Return (X, Y) of the center of cell containing provided text 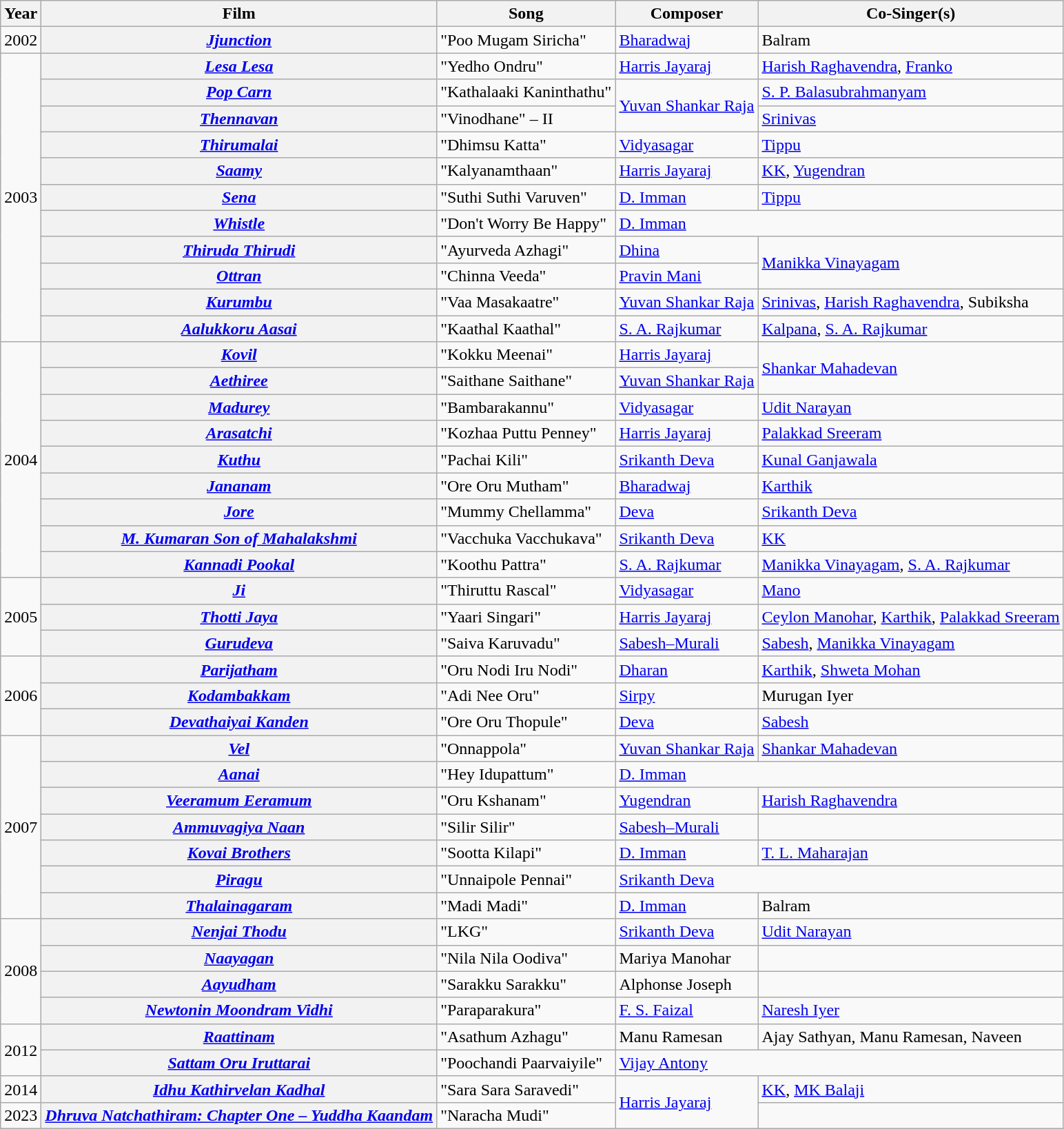
Manu Ramesan (686, 1037)
Kurumbu (239, 302)
"Hey Idupattum" (526, 775)
"Vaa Masakaatre" (526, 302)
S. P. Balasubrahmanyam (911, 92)
Kalpana, S. A. Rajkumar (911, 329)
"Yedho Ondru" (526, 66)
"Ore Oru Thopule" (526, 722)
"Asathum Azhagu" (526, 1037)
"LKG" (526, 932)
Kannadi Pookal (239, 564)
"Onnappola" (526, 748)
"Kozhaa Puttu Penney" (526, 434)
"Kaathal Kaathal" (526, 329)
"Naracha Mudi" (526, 1115)
Aanai (239, 775)
Harish Raghavendra (911, 801)
"Vacchuka Vacchukava" (526, 538)
Aalukkoru Aasai (239, 329)
Parijatham (239, 669)
Veeramum Eeramum (239, 801)
"Madi Madi" (526, 906)
"Oru Kshanam" (526, 801)
Mano (911, 591)
Ajay Sathyan, Manu Ramesan, Naveen (911, 1037)
Harish Raghavendra, Franko (911, 66)
Idhu Kathirvelan Kadhal (239, 1089)
Composer (686, 14)
Sirpy (686, 695)
2007 (21, 826)
Gurudeva (239, 643)
Kuthu (239, 460)
"Ore Oru Mutham" (526, 486)
Thiruda Thirudi (239, 250)
Thennavan (239, 119)
2008 (21, 971)
Saamy (239, 171)
"Chinna Veeda" (526, 276)
Alphonse Joseph (686, 984)
Srinivas (911, 119)
"Paraparakura" (526, 1010)
"Koothu Pattra" (526, 564)
Jananam (239, 486)
Aethiree (239, 381)
"Bambarakannu" (526, 407)
"Vinodhane" – II (526, 119)
Piragu (239, 879)
Arasatchi (239, 434)
"Ayurveda Azhagi" (526, 250)
Murugan Iyer (911, 695)
2004 (21, 460)
"Suthi Suthi Varuven" (526, 197)
Ottran (239, 276)
KK, MK Balaji (911, 1089)
"Thiruttu Rascal" (526, 591)
Ji (239, 591)
F. S. Faizal (686, 1010)
Karthik, Shweta Mohan (911, 669)
Year (21, 14)
Naayagan (239, 958)
KK, Yugendran (911, 171)
"Sara Sara Saravedi" (526, 1089)
2002 (21, 40)
"Adi Nee Oru" (526, 695)
2014 (21, 1089)
"Unnaipole Pennai" (526, 879)
Kodambakkam (239, 695)
Sabesh, Manikka Vinayagam (911, 643)
"Nila Nila Oodiva" (526, 958)
2012 (21, 1050)
Devathaiyai Kanden (239, 722)
M. Kumaran Son of Mahalakshmi (239, 538)
2023 (21, 1115)
Ammuvagiya Naan (239, 827)
Thalainagaram (239, 906)
Yugendran (686, 801)
Madurey (239, 407)
Sena (239, 197)
"Kalyanamthaan" (526, 171)
Kovai Brothers (239, 853)
Aayudham (239, 984)
Vijay Antony (839, 1063)
Raattinam (239, 1037)
Kunal Ganjawala (911, 460)
Dhina (686, 250)
Lesa Lesa (239, 66)
Sattam Oru Iruttarai (239, 1063)
Naresh Iyer (911, 1010)
Mariya Manohar (686, 958)
Whistle (239, 223)
"Poo Mugam Siricha" (526, 40)
"Dhimsu Katta" (526, 145)
"Sootta Kilapi" (526, 853)
Palakkad Sreeram (911, 434)
Nenjai Thodu (239, 932)
"Kokku Meenai" (526, 355)
Dhruva Natchathiram: Chapter One – Yuddha Kaandam (239, 1115)
Jore (239, 512)
"Kathalaaki Kaninthathu" (526, 92)
"Sarakku Sarakku" (526, 984)
"Oru Nodi Iru Nodi" (526, 669)
Sabesh (911, 722)
KK (911, 538)
Newtonin Moondram Vidhi (239, 1010)
T. L. Maharajan (911, 853)
"Saithane Saithane" (526, 381)
Dharan (686, 669)
Co-Singer(s) (911, 14)
Vel (239, 748)
Pop Carn (239, 92)
"Yaari Singari" (526, 617)
Karthik (911, 486)
Srinivas, Harish Raghavendra, Subiksha (911, 302)
Jjunction (239, 40)
"Mummy Chellamma" (526, 512)
2005 (21, 617)
Pravin Mani (686, 276)
"Poochandi Paarvaiyile" (526, 1063)
2003 (21, 197)
Thirumalai (239, 145)
"Silir Silir" (526, 827)
Manikka Vinayagam (911, 263)
Ceylon Manohar, Karthik, Palakkad Sreeram (911, 617)
"Pachai Kili" (526, 460)
Manikka Vinayagam, S. A. Rajkumar (911, 564)
"Don't Worry Be Happy" (526, 223)
Thotti Jaya (239, 617)
Kovil (239, 355)
2006 (21, 695)
Song (526, 14)
Film (239, 14)
"Saiva Karuvadu" (526, 643)
